Determine the (X, Y) coordinate at the center of the cell enclosing the given text.  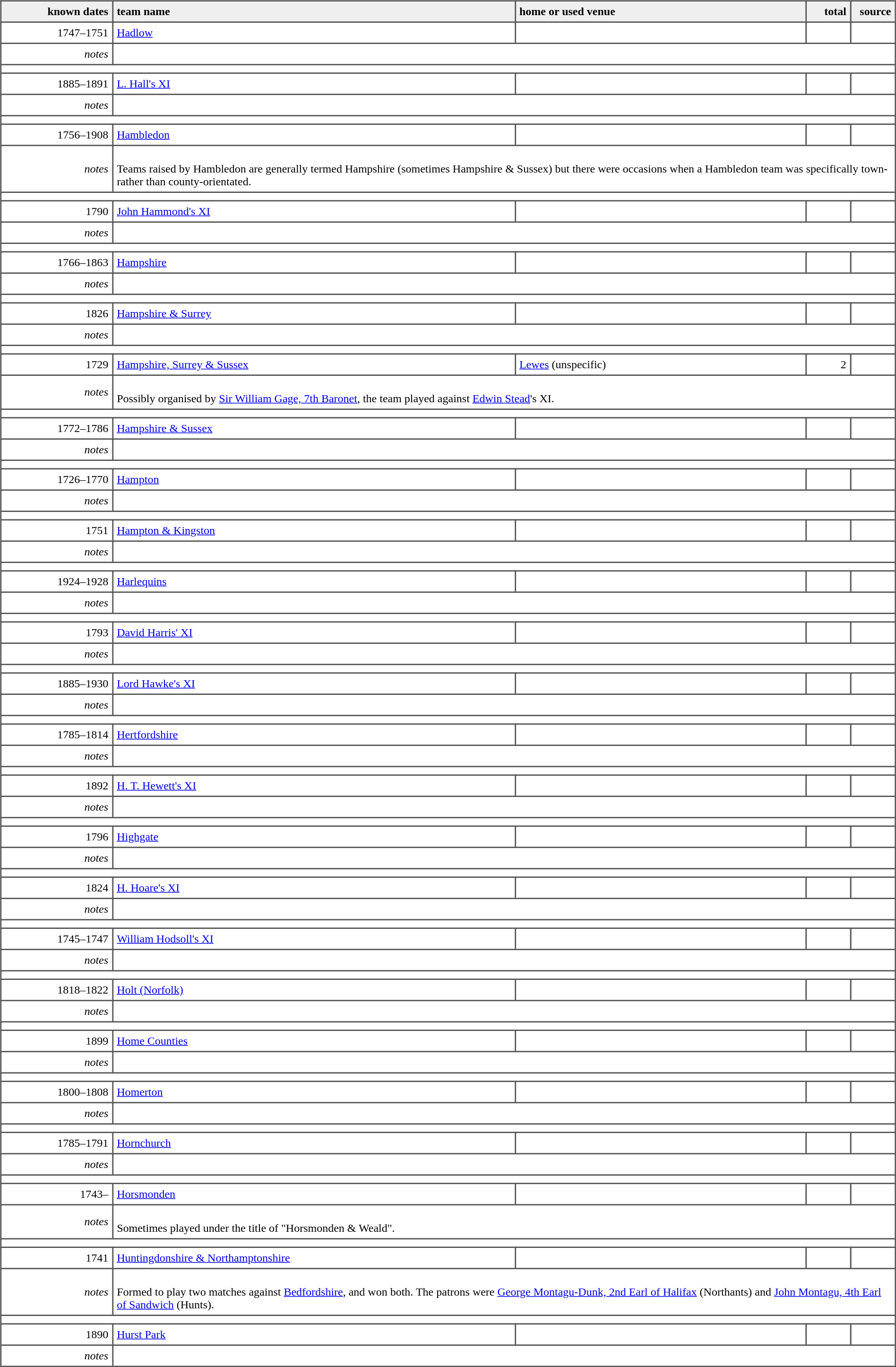
Huntingdonshire & Northamptonshire (314, 1257)
Horsmonden (314, 1194)
William Hodsoll's XI (314, 939)
1756–1908 (57, 134)
Possibly organised by Sir William Gage, 7th Baronet, the team played against Edwin Stead's XI. (504, 392)
Home Counties (314, 1041)
known dates (57, 11)
Hampton (314, 479)
Lewes (unspecific) (661, 364)
team name (314, 11)
1885–1930 (57, 683)
Sometimes played under the title of "Horsmonden & Weald". (504, 1221)
1885–1891 (57, 83)
Hampshire, Surrey & Sussex (314, 364)
1729 (57, 364)
home or used venue (661, 11)
1826 (57, 313)
1796 (57, 837)
1772–1786 (57, 428)
1899 (57, 1041)
1824 (57, 888)
Hertfordshire (314, 735)
1800–1808 (57, 1092)
1790 (57, 211)
1747–1751 (57, 32)
Hambledon (314, 134)
1924–1928 (57, 581)
Hadlow (314, 32)
Lord Hawke's XI (314, 683)
Hampton & Kingston (314, 530)
Hampshire & Surrey (314, 313)
Hampshire & Sussex (314, 428)
David Harris' XI (314, 632)
Harlequins (314, 581)
Holt (Norfolk) (314, 990)
1892 (57, 786)
Highgate (314, 837)
Hurst Park (314, 1334)
source (873, 11)
1766–1863 (57, 262)
L. Hall's XI (314, 83)
Hampshire (314, 262)
Homerton (314, 1092)
Hornchurch (314, 1143)
1743– (57, 1194)
1751 (57, 530)
1785–1791 (57, 1143)
H. Hoare's XI (314, 888)
2 (828, 364)
H. T. Hewett's XI (314, 786)
1793 (57, 632)
1741 (57, 1257)
1745–1747 (57, 939)
1818–1822 (57, 990)
John Hammond's XI (314, 211)
1785–1814 (57, 735)
1726–1770 (57, 479)
1890 (57, 1334)
total (828, 11)
